Output the [X, Y] coordinate of the center of the cell containing the given text.  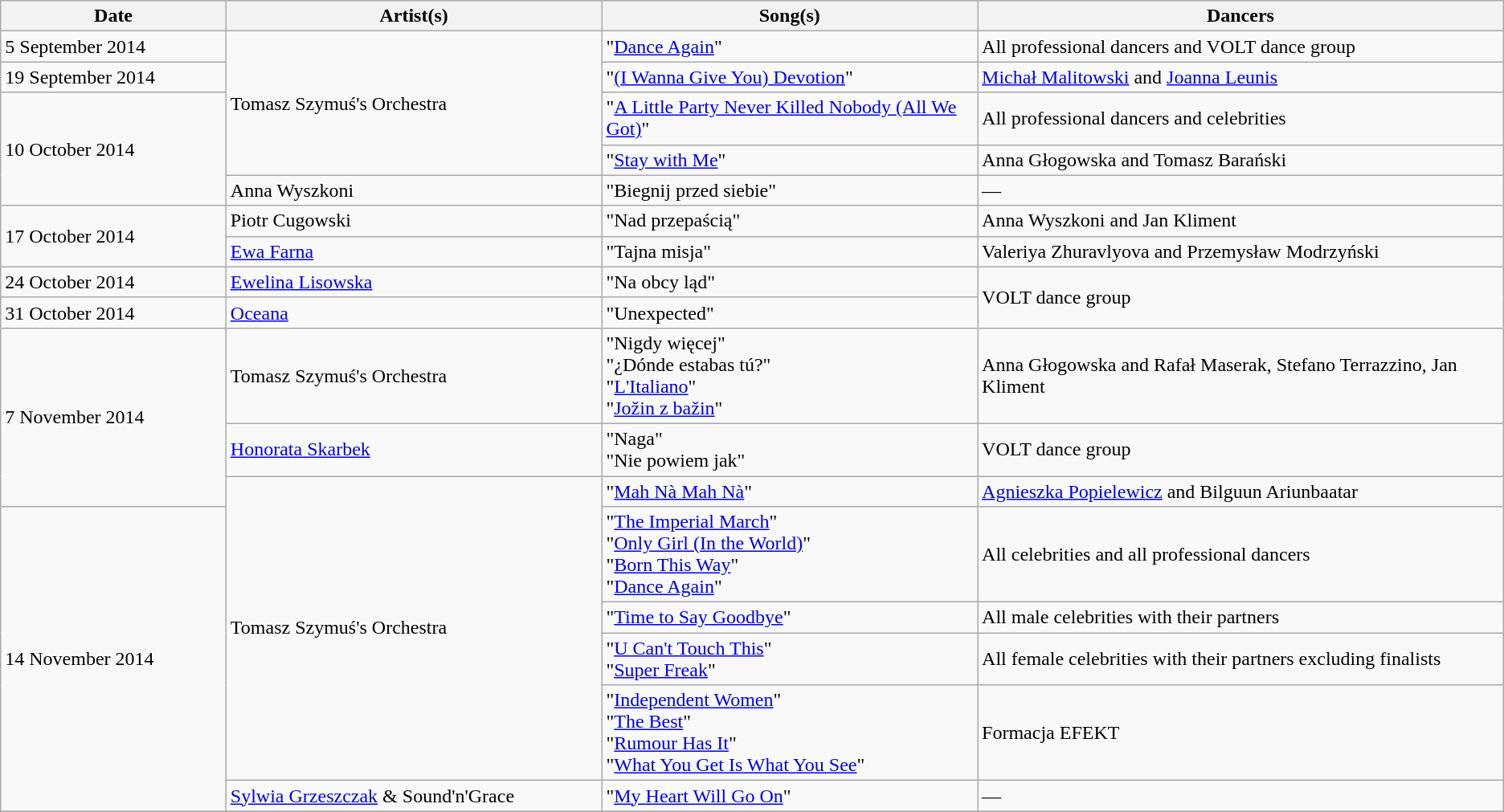
10 October 2014 [114, 149]
"Unexpected" [790, 312]
"(I Wanna Give You) Devotion" [790, 77]
Song(s) [790, 16]
"Mah Nà Mah Nà" [790, 491]
"A Little Party Never Killed Nobody (All We Got)" [790, 119]
"Dance Again" [790, 47]
"My Heart Will Go On" [790, 796]
Sylwia Grzeszczak & Sound'n'Grace [414, 796]
"Naga""Nie powiem jak" [790, 450]
"Nad przepaścią" [790, 221]
Artist(s) [414, 16]
7 November 2014 [114, 417]
5 September 2014 [114, 47]
31 October 2014 [114, 312]
Date [114, 16]
14 November 2014 [114, 659]
All professional dancers and celebrities [1240, 119]
Valeriya Zhuravlyova and Przemysław Modrzyński [1240, 251]
Dancers [1240, 16]
Honorata Skarbek [414, 450]
Agnieszka Popielewicz and Bilguun Ariunbaatar [1240, 491]
Anna Wyszkoni and Jan Kliment [1240, 221]
All celebrities and all professional dancers [1240, 554]
Ewelina Lisowska [414, 282]
24 October 2014 [114, 282]
"Time to Say Goodbye" [790, 618]
19 September 2014 [114, 77]
Anna Głogowska and Tomasz Barański [1240, 160]
Piotr Cugowski [414, 221]
17 October 2014 [114, 236]
"U Can't Touch This""Super Freak" [790, 659]
Anna Głogowska and Rafał Maserak, Stefano Terrazzino, Jan Kliment [1240, 376]
"The Imperial March""Only Girl (In the World)""Born This Way""Dance Again" [790, 554]
"Na obcy ląd" [790, 282]
All professional dancers and VOLT dance group [1240, 47]
Ewa Farna [414, 251]
Anna Wyszkoni [414, 190]
"Independent Women""The Best""Rumour Has It""What You Get Is What You See" [790, 732]
All female celebrities with their partners excluding finalists [1240, 659]
"Stay with Me" [790, 160]
"Nigdy więcej""¿Dónde estabas tú?""L'Italiano""Jožin z bažin" [790, 376]
Formacja EFEKT [1240, 732]
All male celebrities with their partners [1240, 618]
Michał Malitowski and Joanna Leunis [1240, 77]
Oceana [414, 312]
"Tajna misja" [790, 251]
"Biegnij przed siebie" [790, 190]
